Capture the cell that displays the provided text and extract its (X, Y) central coordinate. 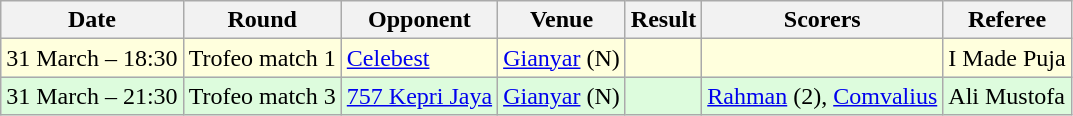
Trofeo match 3 (262, 96)
Result (663, 20)
757 Kepri Jaya (419, 96)
Scorers (822, 20)
Round (262, 20)
Opponent (419, 20)
Venue (562, 20)
31 March – 21:30 (92, 96)
31 March – 18:30 (92, 58)
I Made Puja (1007, 58)
Referee (1007, 20)
Date (92, 20)
Ali Mustofa (1007, 96)
Trofeo match 1 (262, 58)
Celebest (419, 58)
Rahman (2), Comvalius (822, 96)
